Determine the (X, Y) coordinate at the center of the cell enclosing the given text.  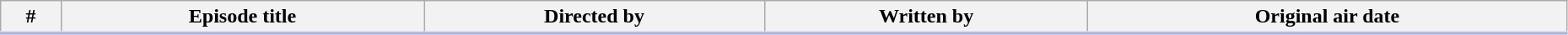
Original air date (1328, 17)
# (31, 17)
Episode title (242, 17)
Written by (926, 17)
Directed by (595, 17)
